Return the [X, Y] coordinate for the center point of the cell that contains the specified text.  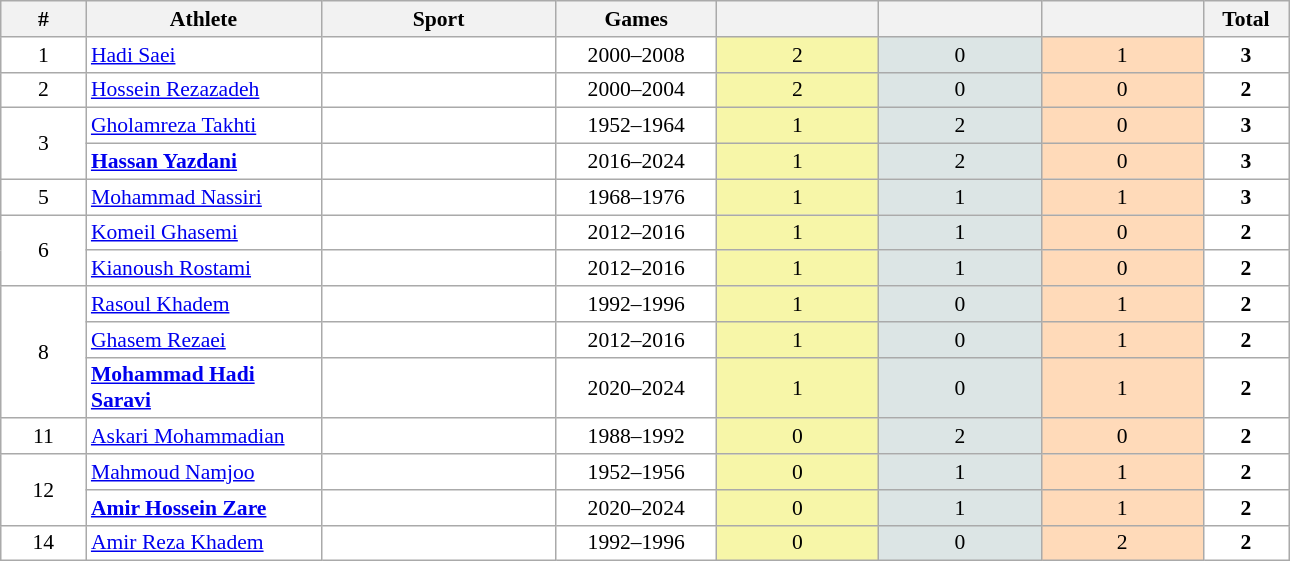
Athlete [204, 19]
Mohammad Hadi Saravi [204, 388]
Ghasem Rezaei [204, 340]
Games [636, 19]
1952–1964 [636, 126]
2000–2004 [636, 90]
# [44, 19]
5 [44, 197]
2016–2024 [636, 162]
11 [44, 437]
Komeil Ghasemi [204, 233]
Mohammad Nassiri [204, 197]
1968–1976 [636, 197]
Askari Mohammadian [204, 437]
Total [1246, 19]
1952–1956 [636, 472]
Hadi Saei [204, 55]
Rasoul Khadem [204, 304]
Kianoush Rostami [204, 269]
Mahmoud Namjoo [204, 472]
Hossein Rezazadeh [204, 90]
Amir Reza Khadem [204, 543]
8 [44, 352]
2000–2008 [636, 55]
Hassan Yazdani [204, 162]
1988–1992 [636, 437]
Sport [438, 19]
12 [44, 490]
Gholamreza Takhti [204, 126]
14 [44, 543]
6 [44, 250]
Amir Hossein Zare [204, 508]
